From the cell containing the given text, extract its center point as [x, y] coordinate. 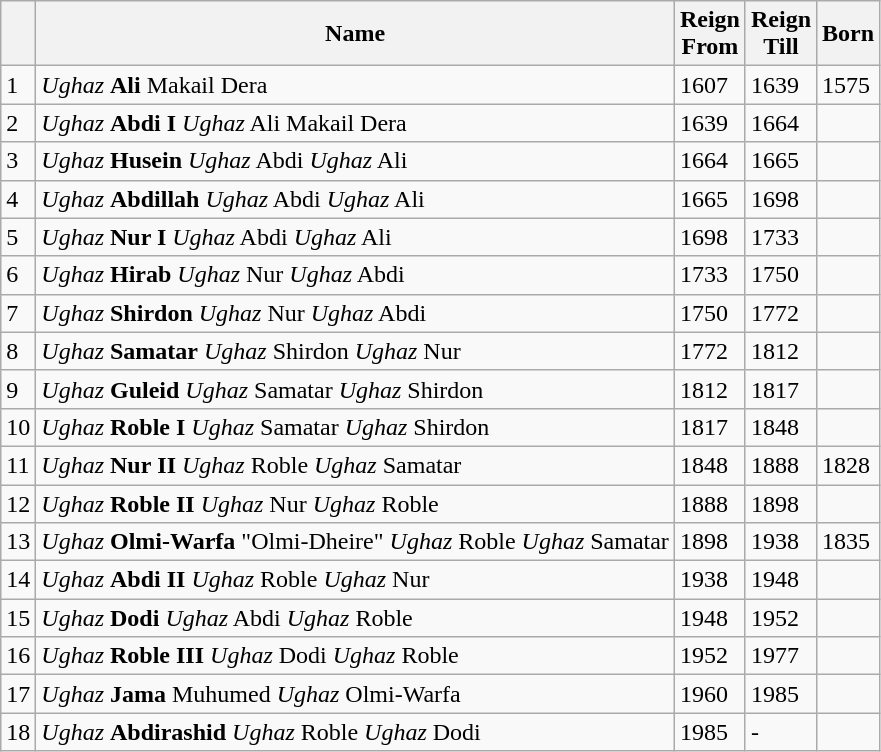
10 [18, 427]
7 [18, 313]
Ughaz Abdillah Ughaz Abdi Ughaz Ali [356, 199]
Ughaz Dodi Ughaz Abdi Ughaz Roble [356, 618]
9 [18, 389]
Ughaz Abdirashid Ughaz Roble Ughaz Dodi [356, 732]
6 [18, 275]
Ughaz Roble I Ughaz Samatar Ughaz Shirdon [356, 427]
Ughaz Shirdon Ughaz Nur Ughaz Abdi [356, 313]
3 [18, 161]
Ughaz Nur I Ughaz Abdi Ughaz Ali [356, 237]
1835 [848, 542]
Ughaz Abdi II Ughaz Roble Ughaz Nur [356, 580]
16 [18, 656]
12 [18, 503]
4 [18, 199]
Ughaz Abdi I Ughaz Ali Makail Dera [356, 123]
- [780, 732]
Ughaz Olmi-Warfa "Olmi-Dheire" Ughaz Roble Ughaz Samatar [356, 542]
Ughaz Ali Makail Dera [356, 85]
17 [18, 694]
Ughaz Jama Muhumed Ughaz Olmi-Warfa [356, 694]
Ughaz Samatar Ughaz Shirdon Ughaz Nur [356, 351]
1 [18, 85]
2 [18, 123]
Ughaz Guleid Ughaz Samatar Ughaz Shirdon [356, 389]
11 [18, 465]
1828 [848, 465]
ReignFrom [710, 34]
8 [18, 351]
1960 [710, 694]
1575 [848, 85]
Born [848, 34]
15 [18, 618]
ReignTill [780, 34]
Ughaz Roble III Ughaz Dodi Ughaz Roble [356, 656]
14 [18, 580]
Name [356, 34]
1607 [710, 85]
Ughaz Roble II Ughaz Nur Ughaz Roble [356, 503]
Ughaz Husein Ughaz Abdi Ughaz Ali [356, 161]
1977 [780, 656]
5 [18, 237]
Ughaz Nur II Ughaz Roble Ughaz Samatar [356, 465]
18 [18, 732]
Ughaz Hirab Ughaz Nur Ughaz Abdi [356, 275]
13 [18, 542]
